Provide the [X, Y] coordinate of the cell's center where the given text is located.  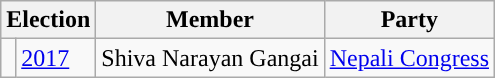
Nepali Congress [409, 58]
Member [210, 20]
Party [409, 20]
Shiva Narayan Gangai [210, 58]
2017 [56, 58]
Election [48, 20]
